Output the [x, y] coordinate of the center of the cell containing the given text.  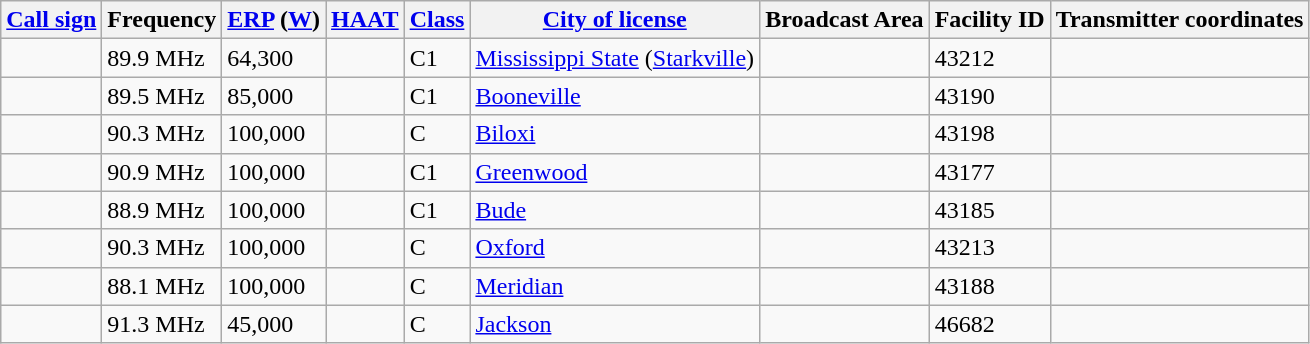
46682 [990, 324]
43213 [990, 248]
Call sign [52, 20]
43185 [990, 210]
Biloxi [615, 134]
43177 [990, 172]
Frequency [162, 20]
Facility ID [990, 20]
City of license [615, 20]
Broadcast Area [845, 20]
45,000 [274, 324]
Bude [615, 210]
HAAT [366, 20]
43188 [990, 286]
Transmitter coordinates [1180, 20]
Mississippi State (Starkville) [615, 58]
64,300 [274, 58]
85,000 [274, 96]
Jackson [615, 324]
Oxford [615, 248]
89.9 MHz [162, 58]
Greenwood [615, 172]
Meridian [615, 286]
91.3 MHz [162, 324]
Class [437, 20]
ERP (W) [274, 20]
Booneville [615, 96]
43190 [990, 96]
90.9 MHz [162, 172]
43198 [990, 134]
88.1 MHz [162, 286]
43212 [990, 58]
88.9 MHz [162, 210]
89.5 MHz [162, 96]
